Find where the given text appears and provide that cell's center as [X, Y] coordinate. 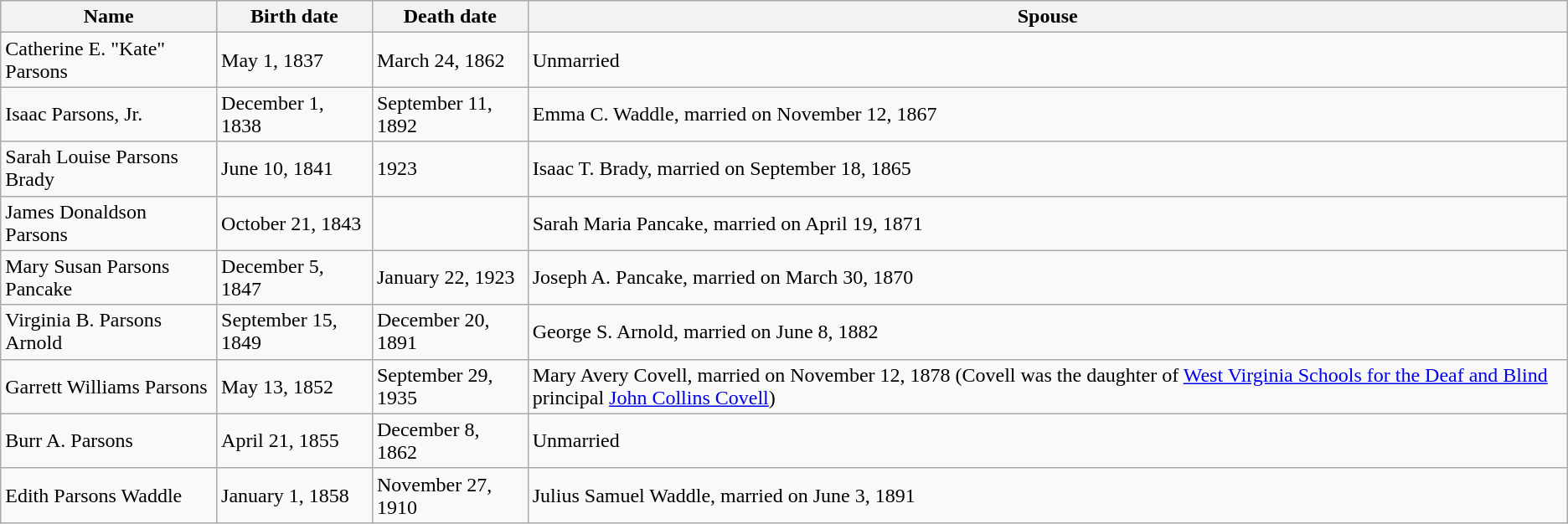
James Donaldson Parsons [109, 223]
George S. Arnold, married on June 8, 1882 [1047, 331]
Burr A. Parsons [109, 440]
October 21, 1843 [295, 223]
Mary Susan Parsons Pancake [109, 278]
1923 [450, 169]
Sarah Louise Parsons Brady [109, 169]
Emma C. Waddle, married on November 12, 1867 [1047, 114]
May 13, 1852 [295, 387]
Death date [450, 17]
December 20, 1891 [450, 331]
September 15, 1849 [295, 331]
Joseph A. Pancake, married on March 30, 1870 [1047, 278]
Isaac T. Brady, married on September 18, 1865 [1047, 169]
January 1, 1858 [295, 496]
Edith Parsons Waddle [109, 496]
Birth date [295, 17]
Isaac Parsons, Jr. [109, 114]
April 21, 1855 [295, 440]
Name [109, 17]
September 29, 1935 [450, 387]
January 22, 1923 [450, 278]
September 11, 1892 [450, 114]
December 5, 1847 [295, 278]
Catherine E. "Kate" Parsons [109, 60]
November 27, 1910 [450, 496]
May 1, 1837 [295, 60]
Sarah Maria Pancake, married on April 19, 1871 [1047, 223]
June 10, 1841 [295, 169]
December 8, 1862 [450, 440]
Julius Samuel Waddle, married on June 3, 1891 [1047, 496]
December 1, 1838 [295, 114]
March 24, 1862 [450, 60]
Spouse [1047, 17]
Virginia B. Parsons Arnold [109, 331]
Garrett Williams Parsons [109, 387]
